Return the (x, y) coordinate for the center point of the cell that contains the specified text.  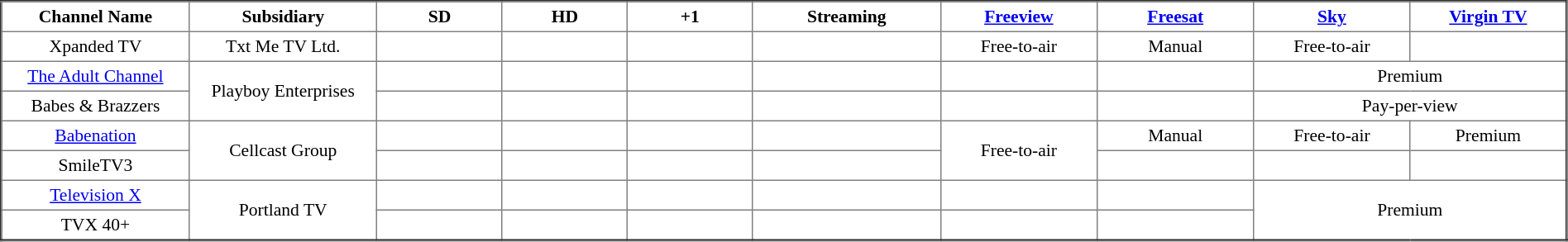
Subsidiary (283, 17)
Virgin TV (1489, 17)
Sky (1331, 17)
Babenation (96, 135)
SmileTV3 (96, 165)
Television X (96, 195)
HD (564, 17)
Portland TV (283, 210)
Babes & Brazzers (96, 106)
SD (440, 17)
Cellcast Group (283, 150)
Playboy Enterprises (283, 91)
The Adult Channel (96, 76)
+1 (690, 17)
Freesat (1176, 17)
Freeview (1019, 17)
Txt Me TV Ltd. (283, 46)
TVX 40+ (96, 225)
Xpanded TV (96, 46)
Pay-per-view (1411, 106)
Streaming (847, 17)
Channel Name (96, 17)
